Provide the [x, y] coordinate of the cell's center where the given text is located.  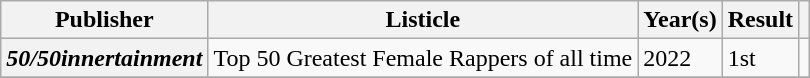
Year(s) [680, 20]
Listicle [423, 20]
1st [760, 58]
Result [760, 20]
Top 50 Greatest Female Rappers of all time [423, 58]
50/50innertainment [104, 58]
Publisher [104, 20]
2022 [680, 58]
